Search for the cell housing the specified text and yield its (x, y) center coordinate. 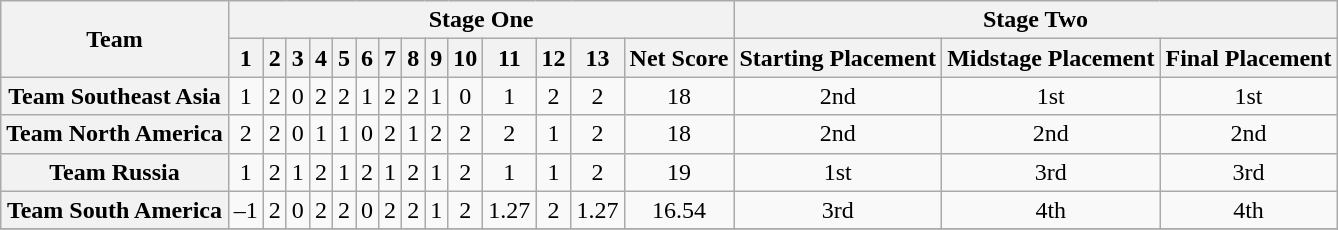
Final Placement (1248, 58)
16.54 (679, 210)
–1 (246, 210)
Team (114, 39)
Starting Placement (838, 58)
Team Russia (114, 172)
7 (390, 58)
Stage One (481, 20)
Stage Two (1036, 20)
Midstage Placement (1051, 58)
13 (598, 58)
Team North America (114, 134)
9 (436, 58)
4 (320, 58)
Net Score (679, 58)
Team Southeast Asia (114, 96)
5 (344, 58)
12 (554, 58)
6 (368, 58)
8 (414, 58)
19 (679, 172)
Team South America (114, 210)
3 (298, 58)
10 (466, 58)
11 (510, 58)
